Determine the [x, y] coordinate at the center of the cell enclosing the given text.  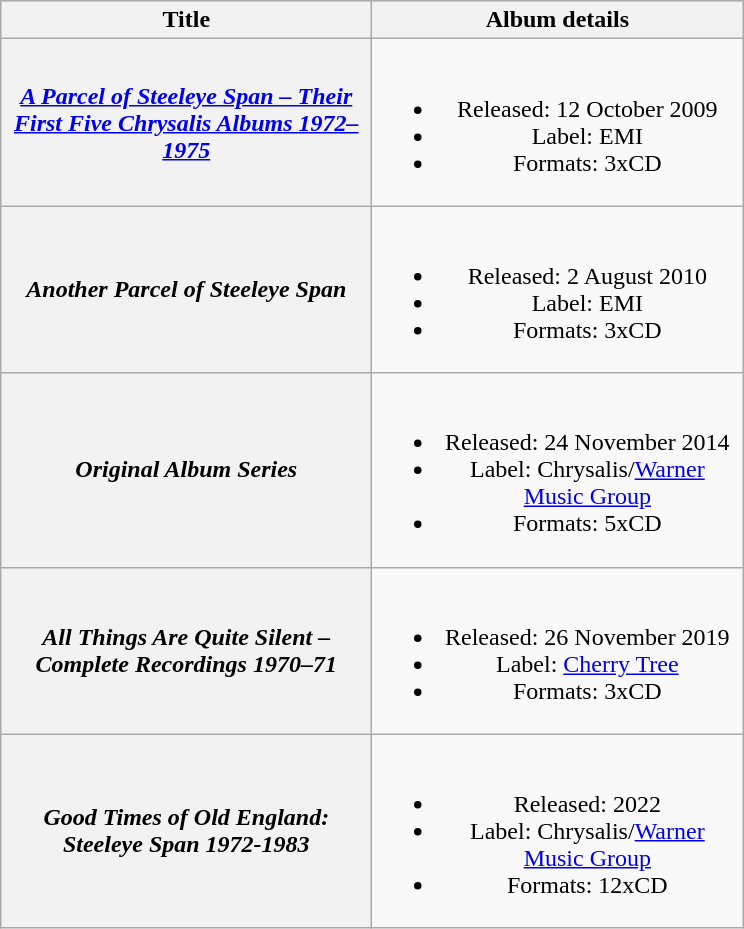
A Parcel of Steeleye Span – Their First Five Chrysalis Albums 1972–1975 [186, 122]
All Things Are Quite Silent – Complete Recordings 1970–71 [186, 650]
Released: 24 November 2014Label: Chrysalis/Warner Music GroupFormats: 5xCD [558, 470]
Released: 2022Label: Chrysalis/Warner Music GroupFormats: 12xCD [558, 831]
Released: 2 August 2010Label: EMIFormats: 3xCD [558, 290]
Released: 26 November 2019Label: Cherry TreeFormats: 3xCD [558, 650]
Title [186, 20]
Original Album Series [186, 470]
Another Parcel of Steeleye Span [186, 290]
Good Times of Old England: Steeleye Span 1972-1983 [186, 831]
Album details [558, 20]
Released: 12 October 2009Label: EMIFormats: 3xCD [558, 122]
